Pinpoint the cell where the given text exists, returning its [X, Y] midpoint coordinate. 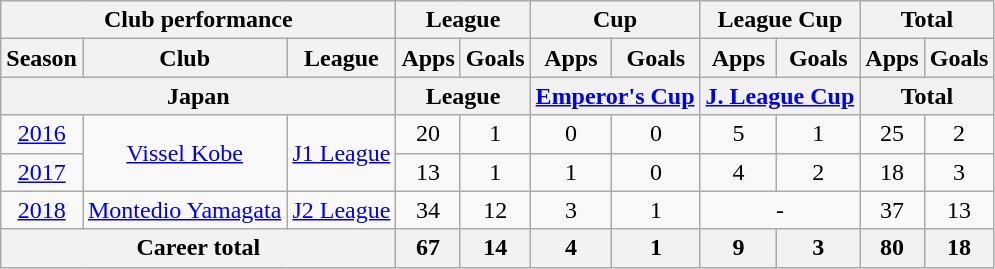
J2 League [342, 210]
Career total [198, 248]
Club [184, 58]
Club performance [198, 20]
2016 [42, 134]
League Cup [780, 20]
2018 [42, 210]
5 [738, 134]
J1 League [342, 153]
Season [42, 58]
25 [892, 134]
J. League Cup [780, 96]
12 [495, 210]
- [780, 210]
Vissel Kobe [184, 153]
Emperor's Cup [615, 96]
37 [892, 210]
Japan [198, 96]
Montedio Yamagata [184, 210]
14 [495, 248]
2017 [42, 172]
67 [428, 248]
80 [892, 248]
34 [428, 210]
20 [428, 134]
9 [738, 248]
Cup [615, 20]
